Locate the cell with the specified text and output its [X, Y] center coordinate. 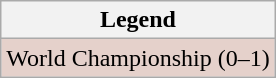
World Championship (0–1) [138, 58]
Legend [138, 20]
